Scan for the cell matching the given text and deliver its (X, Y) coordinate at center. 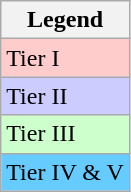
Tier IV & V (66, 172)
Tier III (66, 134)
Tier II (66, 96)
Tier I (66, 58)
Legend (66, 20)
